Pinpoint the cell where the given text exists, returning its (X, Y) midpoint coordinate. 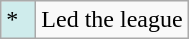
Led the league (112, 20)
* (18, 20)
